Return [X, Y] of the center of cell containing provided text 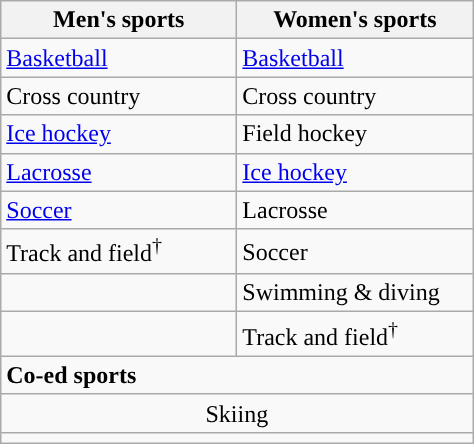
Swimming & diving [355, 293]
Skiing [237, 413]
Field hockey [355, 134]
Women's sports [355, 20]
Men's sports [119, 20]
Co-ed sports [237, 375]
